Scan for the cell matching the given text and deliver its [x, y] coordinate at center. 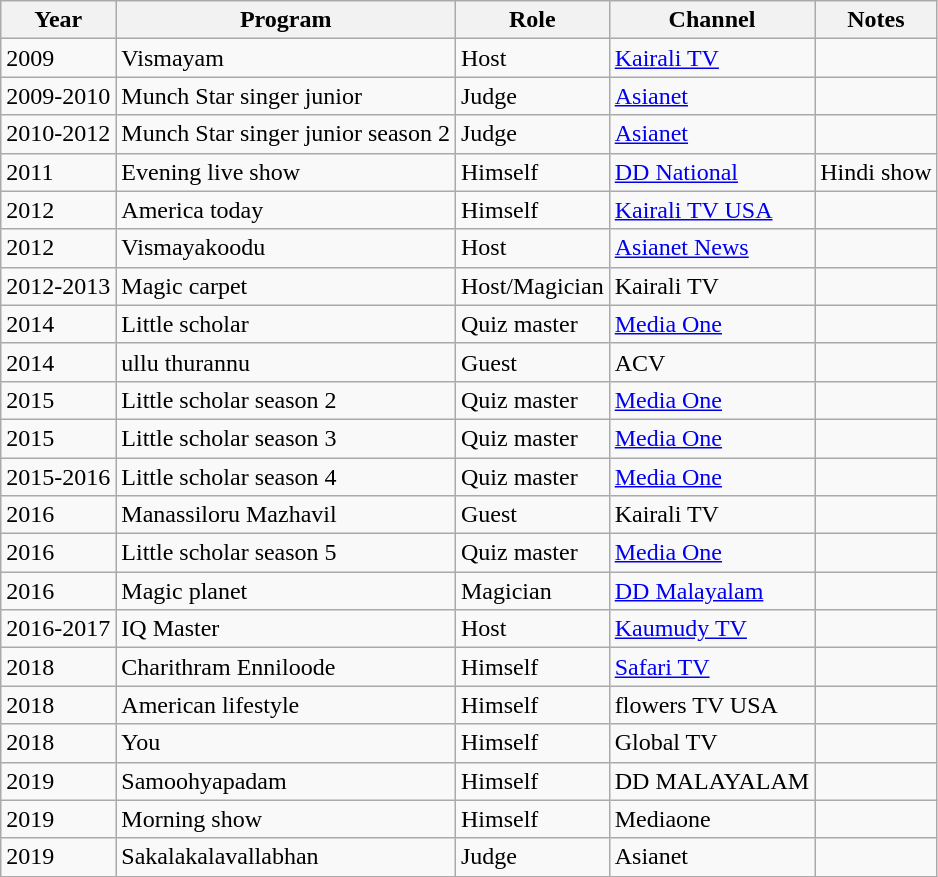
2010-2012 [58, 134]
2012-2013 [58, 286]
IQ Master [286, 629]
America today [286, 210]
Little scholar season 3 [286, 438]
Magician [532, 591]
Role [532, 20]
Little scholar season 2 [286, 400]
Munch Star singer junior [286, 96]
Manassiloru Mazhavil [286, 515]
Charithram Enniloode [286, 667]
Sakalakalavallabhan [286, 857]
American lifestyle [286, 705]
Kaumudy TV [712, 629]
DD Malayalam [712, 591]
Hindi show [876, 172]
ACV [712, 362]
2011 [58, 172]
Little scholar season 5 [286, 553]
DD National [712, 172]
Samoohyapadam [286, 781]
Little scholar [286, 324]
You [286, 743]
Notes [876, 20]
Vismayam [286, 58]
Munch Star singer junior season 2 [286, 134]
Magic carpet [286, 286]
2009-2010 [58, 96]
Host/Magician [532, 286]
Asianet News [712, 248]
Safari TV [712, 667]
Little scholar season 4 [286, 477]
Morning show [286, 819]
flowers TV USA [712, 705]
Year [58, 20]
Magic planet [286, 591]
Evening live show [286, 172]
Program [286, 20]
2015-2016 [58, 477]
Global TV [712, 743]
Mediaone [712, 819]
Kairali TV USA [712, 210]
2016-2017 [58, 629]
Channel [712, 20]
2009 [58, 58]
ullu thurannu [286, 362]
Vismayakoodu [286, 248]
DD MALAYALAM [712, 781]
